Find where the given text appears and provide that cell's center as (X, Y) coordinate. 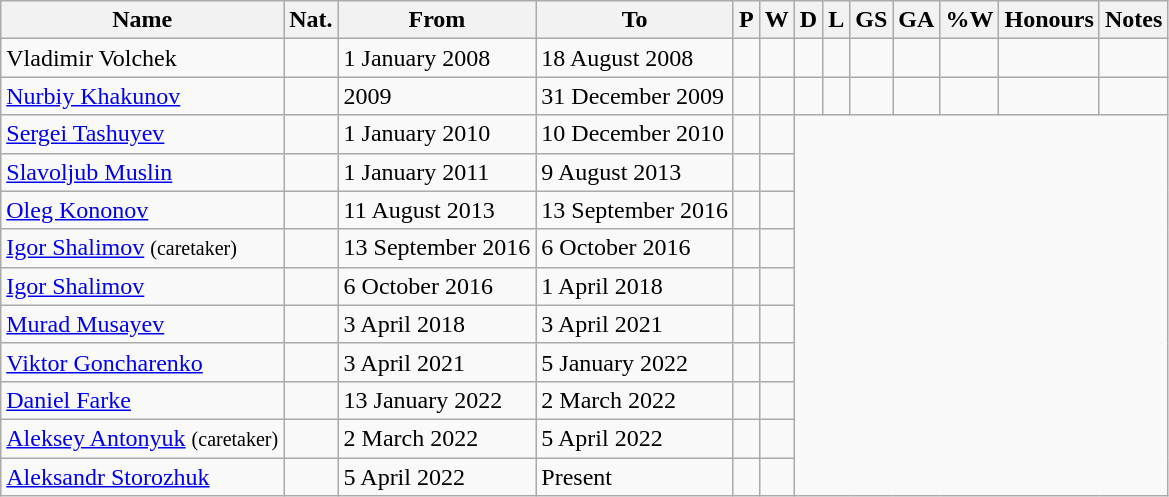
D (808, 20)
1 January 2011 (437, 172)
1 January 2010 (437, 134)
2009 (437, 96)
Viktor Goncharenko (142, 362)
Nurbiy Khakunov (142, 96)
9 August 2013 (635, 172)
%W (970, 20)
Name (142, 20)
From (437, 20)
P (746, 20)
To (635, 20)
Murad Musayev (142, 324)
Honours (1049, 20)
13 January 2022 (437, 400)
Sergei Tashuyev (142, 134)
W (776, 20)
Nat. (311, 20)
Igor Shalimov (142, 286)
Present (635, 477)
Slavoljub Muslin (142, 172)
Oleg Kononov (142, 210)
1 April 2018 (635, 286)
1 January 2008 (437, 58)
31 December 2009 (635, 96)
L (836, 20)
3 April 2018 (437, 324)
10 December 2010 (635, 134)
Aleksandr Storozhuk (142, 477)
Vladimir Volchek (142, 58)
GS (872, 20)
18 August 2008 (635, 58)
5 January 2022 (635, 362)
GA (916, 20)
11 August 2013 (437, 210)
Igor Shalimov (caretaker) (142, 248)
Daniel Farke (142, 400)
Aleksey Antonyuk (caretaker) (142, 438)
Notes (1133, 20)
